Search for the cell housing the specified text and yield its (X, Y) center coordinate. 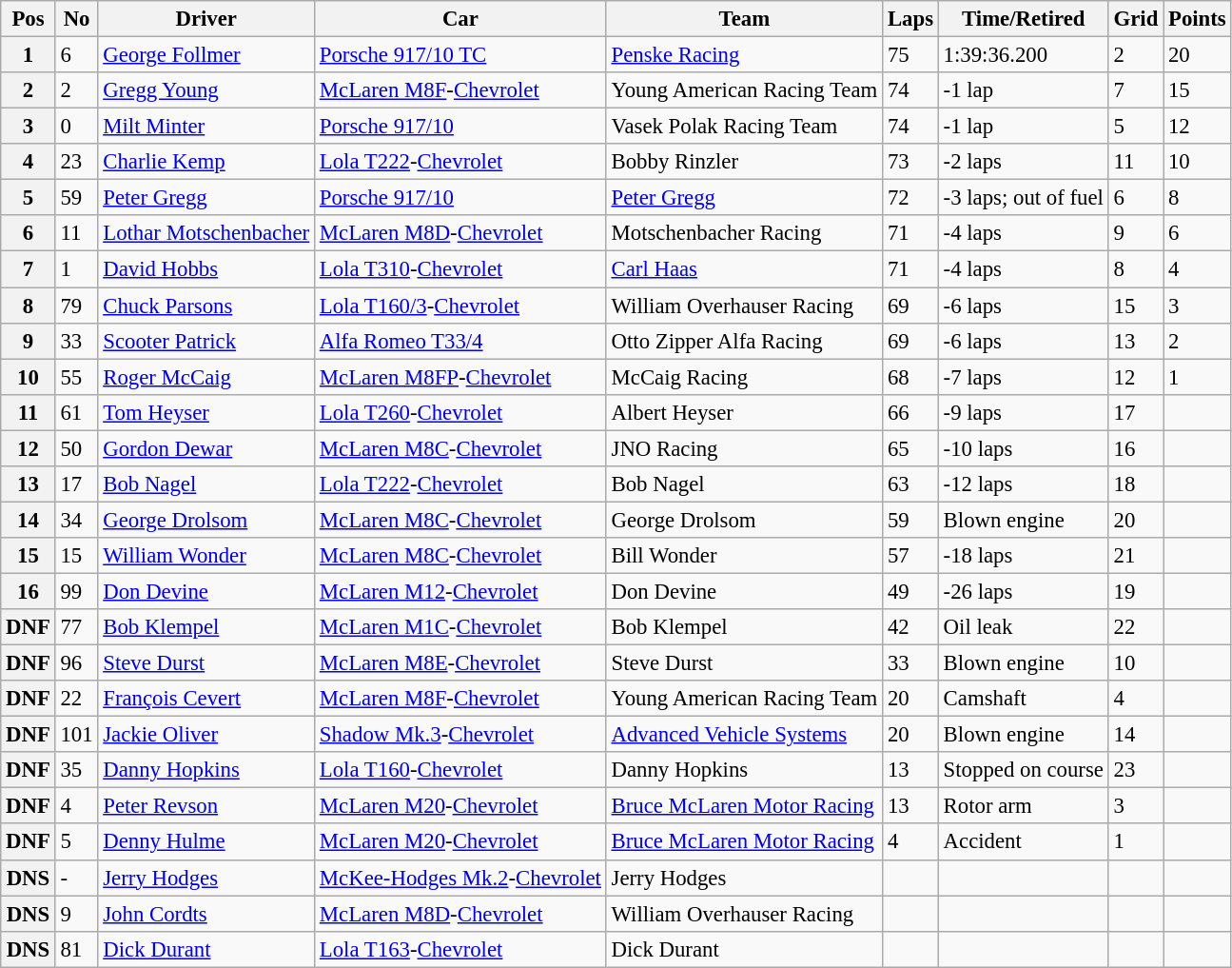
McLaren M1C-Chevrolet (460, 627)
Lola T310-Chevrolet (460, 269)
Rotor arm (1024, 806)
Team (744, 19)
Pos (29, 19)
Grid (1136, 19)
18 (1136, 484)
No (76, 19)
Charlie Kemp (206, 162)
19 (1136, 591)
1:39:36.200 (1024, 55)
Scooter Patrick (206, 341)
73 (911, 162)
Carl Haas (744, 269)
- (76, 878)
Otto Zipper Alfa Racing (744, 341)
72 (911, 198)
Denny Hulme (206, 842)
68 (911, 377)
66 (911, 412)
Bill Wonder (744, 556)
Driver (206, 19)
Laps (911, 19)
-3 laps; out of fuel (1024, 198)
Chuck Parsons (206, 306)
-9 laps (1024, 412)
63 (911, 484)
Gregg Young (206, 90)
Lola T160-Chevrolet (460, 770)
George Follmer (206, 55)
49 (911, 591)
JNO Racing (744, 448)
Points (1197, 19)
Albert Heyser (744, 412)
McLaren M8FP-Chevrolet (460, 377)
-10 laps (1024, 448)
Accident (1024, 842)
57 (911, 556)
Motschenbacher Racing (744, 233)
-12 laps (1024, 484)
Porsche 917/10 TC (460, 55)
Bobby Rinzler (744, 162)
Peter Revson (206, 806)
101 (76, 735)
Oil leak (1024, 627)
McCaig Racing (744, 377)
35 (76, 770)
Camshaft (1024, 699)
Car (460, 19)
Lothar Motschenbacher (206, 233)
Alfa Romeo T33/4 (460, 341)
Stopped on course (1024, 770)
Time/Retired (1024, 19)
0 (76, 127)
55 (76, 377)
Gordon Dewar (206, 448)
65 (911, 448)
50 (76, 448)
77 (76, 627)
99 (76, 591)
Vasek Polak Racing Team (744, 127)
21 (1136, 556)
McLaren M12-Chevrolet (460, 591)
McLaren M8E-Chevrolet (460, 663)
-7 laps (1024, 377)
75 (911, 55)
Roger McCaig (206, 377)
Jackie Oliver (206, 735)
François Cevert (206, 699)
Lola T160/3-Chevrolet (460, 306)
-26 laps (1024, 591)
William Wonder (206, 556)
Advanced Vehicle Systems (744, 735)
David Hobbs (206, 269)
79 (76, 306)
Shadow Mk.3-Chevrolet (460, 735)
Penske Racing (744, 55)
Lola T260-Chevrolet (460, 412)
61 (76, 412)
Lola T163-Chevrolet (460, 949)
81 (76, 949)
McKee-Hodges Mk.2-Chevrolet (460, 878)
Milt Minter (206, 127)
42 (911, 627)
-2 laps (1024, 162)
Tom Heyser (206, 412)
-18 laps (1024, 556)
96 (76, 663)
34 (76, 520)
John Cordts (206, 914)
